Output the [X, Y] coordinate of the center of the cell containing the given text.  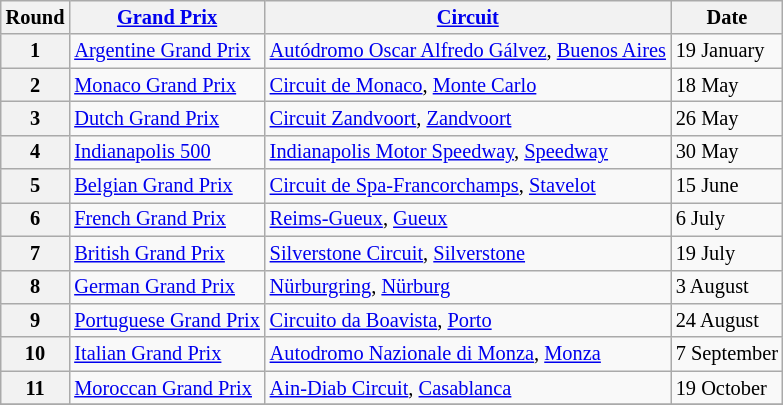
Indianapolis Motor Speedway, Speedway [468, 152]
French Grand Prix [166, 219]
Round [36, 17]
Silverstone Circuit, Silverstone [468, 253]
1 [36, 51]
Circuit Zandvoort, Zandvoort [468, 118]
Circuit de Spa-Francorchamps, Stavelot [468, 186]
Belgian Grand Prix [166, 186]
Reims-Gueux, Gueux [468, 219]
11 [36, 388]
Ain-Diab Circuit, Casablanca [468, 388]
Portuguese Grand Prix [166, 320]
8 [36, 287]
Moroccan Grand Prix [166, 388]
5 [36, 186]
30 May [727, 152]
Circuit [468, 17]
Circuito da Boavista, Porto [468, 320]
7 September [727, 354]
Autodromo Nazionale di Monza, Monza [468, 354]
6 [36, 219]
Nürburgring, Nürburg [468, 287]
26 May [727, 118]
Dutch Grand Prix [166, 118]
4 [36, 152]
18 May [727, 85]
24 August [727, 320]
Indianapolis 500 [166, 152]
9 [36, 320]
19 July [727, 253]
7 [36, 253]
Monaco Grand Prix [166, 85]
Autódromo Oscar Alfredo Gálvez, Buenos Aires [468, 51]
10 [36, 354]
Circuit de Monaco, Monte Carlo [468, 85]
Grand Prix [166, 17]
3 [36, 118]
Argentine Grand Prix [166, 51]
British Grand Prix [166, 253]
19 January [727, 51]
19 October [727, 388]
Italian Grand Prix [166, 354]
3 August [727, 287]
2 [36, 85]
Date [727, 17]
German Grand Prix [166, 287]
6 July [727, 219]
15 June [727, 186]
